Find where the given text appears and provide that cell's center as [x, y] coordinate. 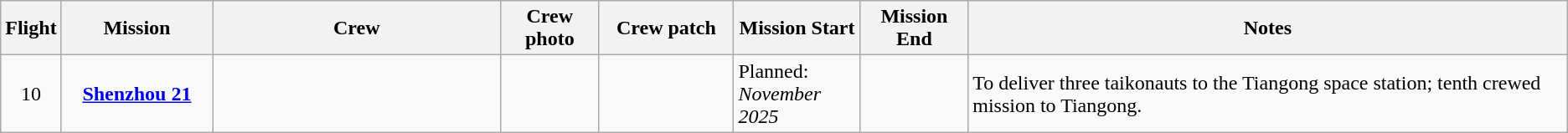
Planned:November 2025 [797, 94]
Mission [137, 28]
Flight [31, 28]
10 [31, 94]
Shenzhou 21 [137, 94]
Crew patch [667, 28]
Mission End [915, 28]
Crew [357, 28]
Notes [1268, 28]
Mission Start [797, 28]
Crew photo [549, 28]
To deliver three taikonauts to the Tiangong space station; tenth crewed mission to Tiangong. [1268, 94]
